Return the (x, y) coordinate for the center point of the cell that contains the specified text.  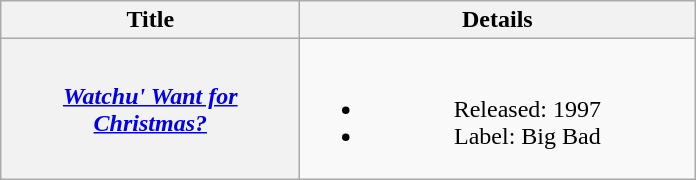
Details (498, 20)
Title (150, 20)
Released: 1997Label: Big Bad (498, 109)
Watchu' Want for Christmas? (150, 109)
